Locate the cell with the specified text and output its (x, y) center coordinate. 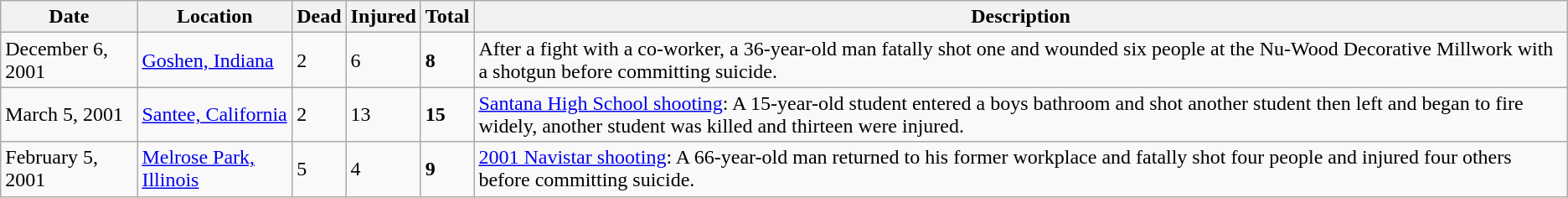
9 (447, 169)
Description (1020, 17)
4 (384, 169)
Melrose Park, Illinois (214, 169)
Santee, California (214, 114)
February 5, 2001 (69, 169)
6 (384, 60)
Goshen, Indiana (214, 60)
Total (447, 17)
Date (69, 17)
December 6, 2001 (69, 60)
Dead (319, 17)
Location (214, 17)
5 (319, 169)
8 (447, 60)
March 5, 2001 (69, 114)
Injured (384, 17)
13 (384, 114)
15 (447, 114)
